Output the (x, y) coordinate of the center of the cell containing the given text.  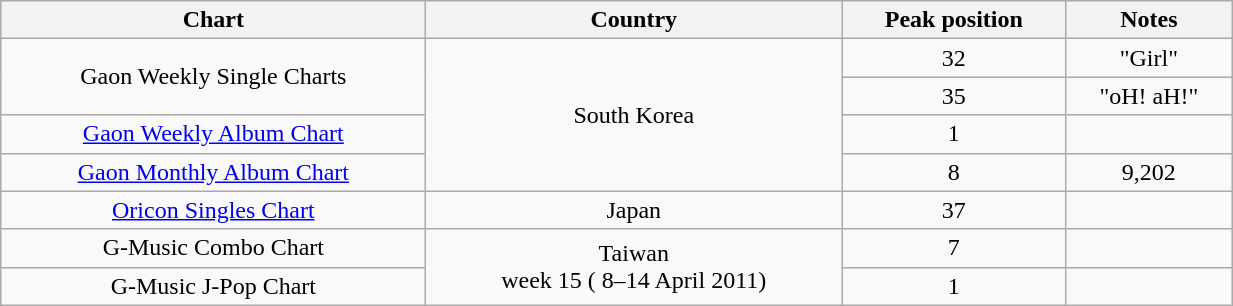
Gaon Weekly Single Charts (214, 77)
32 (954, 58)
G-Music J-Pop Chart (214, 286)
Gaon Weekly Album Chart (214, 134)
Notes (1149, 20)
37 (954, 210)
8 (954, 172)
Taiwanweek 15 ( 8–14 April 2011) (634, 267)
Chart (214, 20)
"Girl" (1149, 58)
Gaon Monthly Album Chart (214, 172)
South Korea (634, 115)
7 (954, 248)
Oricon Singles Chart (214, 210)
G-Music Combo Chart (214, 248)
Peak position (954, 20)
35 (954, 96)
Japan (634, 210)
"oH! aH!" (1149, 96)
Country (634, 20)
9,202 (1149, 172)
